Determine the [X, Y] coordinate at the center of the cell enclosing the given text.  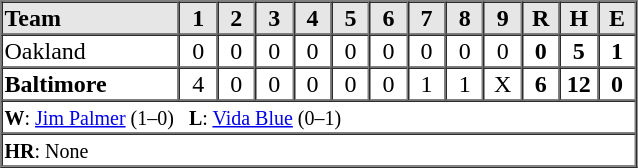
8 [465, 18]
9 [503, 18]
Oakland [91, 50]
X [503, 84]
H [579, 18]
3 [274, 18]
W: Jim Palmer (1–0) L: Vida Blue (0–1) [319, 116]
Baltimore [91, 84]
E [617, 18]
12 [579, 84]
2 [236, 18]
7 [427, 18]
R [541, 18]
HR: None [319, 150]
Team [91, 18]
